From the cell containing the given text, extract its center point as (X, Y) coordinate. 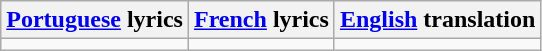
English translation (437, 20)
French lyrics (261, 20)
Portuguese lyrics (95, 20)
